For the text-containing cell, return its midpoint in (x, y) coordinate format. 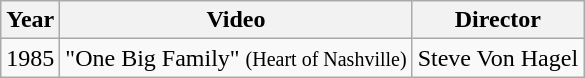
Director (498, 20)
Video (236, 20)
"One Big Family" (Heart of Nashville) (236, 58)
Steve Von Hagel (498, 58)
1985 (30, 58)
Year (30, 20)
